Search for the cell housing the specified text and yield its [X, Y] center coordinate. 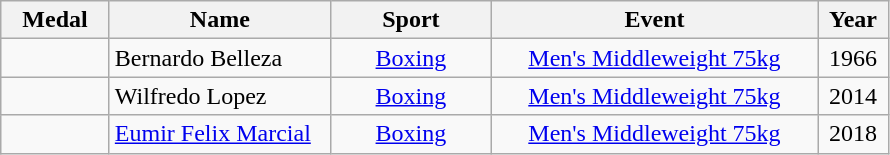
1966 [854, 58]
Wilfredo Lopez [220, 96]
Event [654, 20]
Bernardo Belleza [220, 58]
Sport [410, 20]
2014 [854, 96]
Year [854, 20]
Name [220, 20]
Medal [56, 20]
2018 [854, 134]
Eumir Felix Marcial [220, 134]
